Detect which cell encompasses the target text, then output its [x, y] center coordinate. 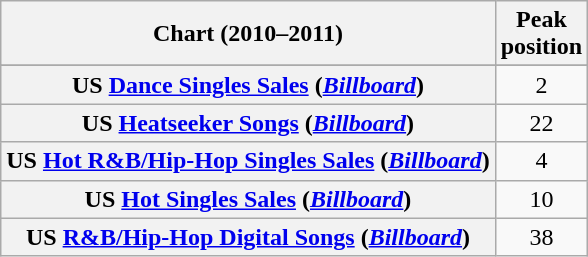
22 [541, 123]
Chart (2010–2011) [248, 34]
10 [541, 199]
2 [541, 85]
US Dance Singles Sales (Billboard) [248, 85]
US R&B/Hip-Hop Digital Songs (Billboard) [248, 237]
US Hot R&B/Hip-Hop Singles Sales (Billboard) [248, 161]
US Hot Singles Sales (Billboard) [248, 199]
4 [541, 161]
Peakposition [541, 34]
38 [541, 237]
US Heatseeker Songs (Billboard) [248, 123]
